Extract the (X, Y) coordinate from the center of the cell holding the provided text.  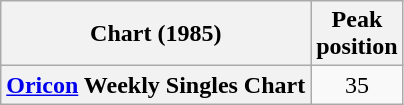
Chart (1985) (156, 34)
Peakposition (357, 34)
35 (357, 85)
Oricon Weekly Singles Chart (156, 85)
